Output the [X, Y] coordinate of the center of the cell containing the given text.  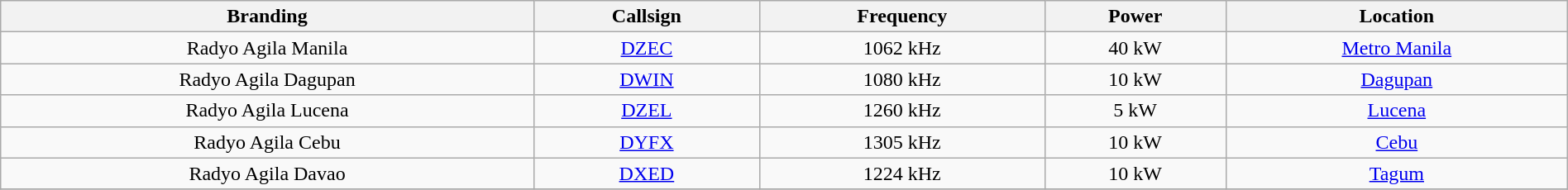
DYFX [647, 142]
Radyo Agila Cebu [268, 142]
1224 kHz [901, 173]
DWIN [647, 79]
1080 kHz [901, 79]
Frequency [901, 17]
Radyo Agila Manila [268, 48]
40 kW [1135, 48]
Dagupan [1396, 79]
Metro Manila [1396, 48]
Location [1396, 17]
1062 kHz [901, 48]
Radyo Agila Davao [268, 173]
1305 kHz [901, 142]
1260 kHz [901, 111]
DZEC [647, 48]
Branding [268, 17]
Radyo Agila Dagupan [268, 79]
Radyo Agila Lucena [268, 111]
Cebu [1396, 142]
Lucena [1396, 111]
Tagum [1396, 173]
Power [1135, 17]
Callsign [647, 17]
DXED [647, 173]
5 kW [1135, 111]
DZEL [647, 111]
